Pinpoint the cell where the given text exists, returning its [X, Y] midpoint coordinate. 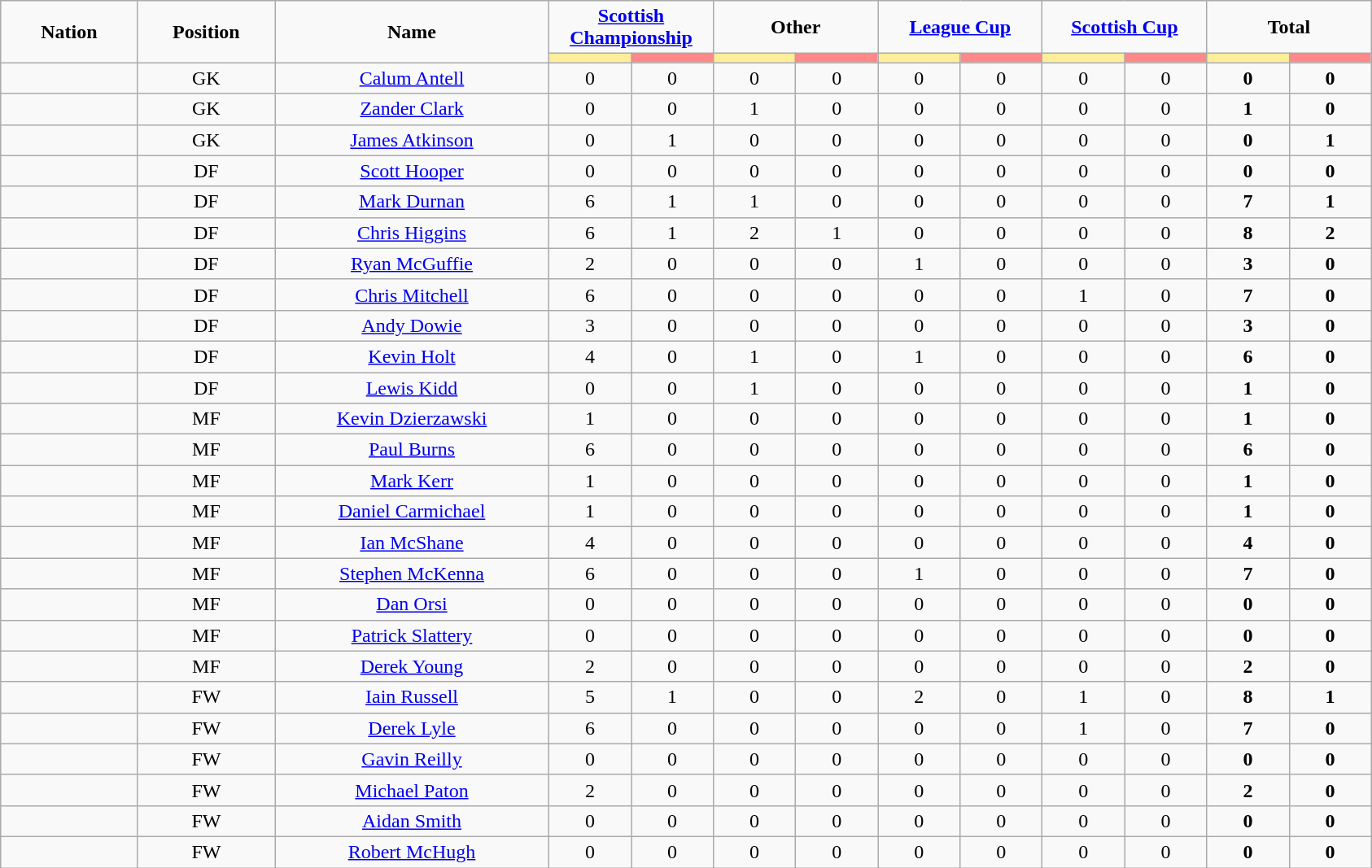
Derek Lyle [412, 728]
Calum Antell [412, 78]
Ian McShane [412, 543]
Kevin Holt [412, 356]
Chris Mitchell [412, 294]
Andy Dowie [412, 325]
Lewis Kidd [412, 388]
Mark Kerr [412, 481]
Position [206, 32]
Patrick Slattery [412, 635]
Gavin Reilly [412, 759]
Scottish Championship [631, 28]
Kevin Dzierzawski [412, 419]
Stephen McKenna [412, 574]
Zander Clark [412, 109]
Mark Durnan [412, 202]
Aidan Smith [412, 821]
Scott Hooper [412, 171]
League Cup [960, 28]
Dan Orsi [412, 604]
Other [796, 28]
Michael Paton [412, 790]
Daniel Carmichael [412, 512]
Nation [69, 32]
Iain Russell [412, 697]
Chris Higgins [412, 233]
Scottish Cup [1125, 28]
James Atkinson [412, 140]
5 [589, 697]
Name [412, 32]
Ryan McGuffie [412, 264]
Robert McHugh [412, 852]
Derek Young [412, 666]
Paul Burns [412, 450]
Total [1289, 28]
